Find where the given text appears and provide that cell's center as (x, y) coordinate. 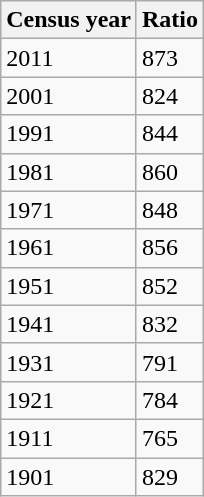
1981 (69, 172)
Ratio (170, 20)
1921 (69, 400)
784 (170, 400)
1951 (69, 286)
1971 (69, 210)
844 (170, 134)
860 (170, 172)
1991 (69, 134)
1941 (69, 324)
856 (170, 248)
848 (170, 210)
1961 (69, 248)
832 (170, 324)
829 (170, 477)
1931 (69, 362)
1901 (69, 477)
765 (170, 438)
873 (170, 58)
2001 (69, 96)
852 (170, 286)
824 (170, 96)
2011 (69, 58)
Census year (69, 20)
791 (170, 362)
1911 (69, 438)
